Find where the given text appears and provide that cell's center as (x, y) coordinate. 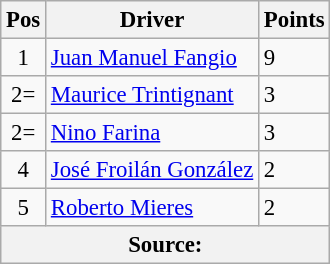
1 (24, 58)
9 (294, 58)
4 (24, 170)
5 (24, 208)
Points (294, 20)
Pos (24, 20)
Roberto Mieres (152, 208)
Nino Farina (152, 133)
Maurice Trintignant (152, 95)
Driver (152, 20)
Juan Manuel Fangio (152, 58)
Source: (166, 245)
José Froilán González (152, 170)
